For the text-containing cell, return its midpoint in (X, Y) coordinate format. 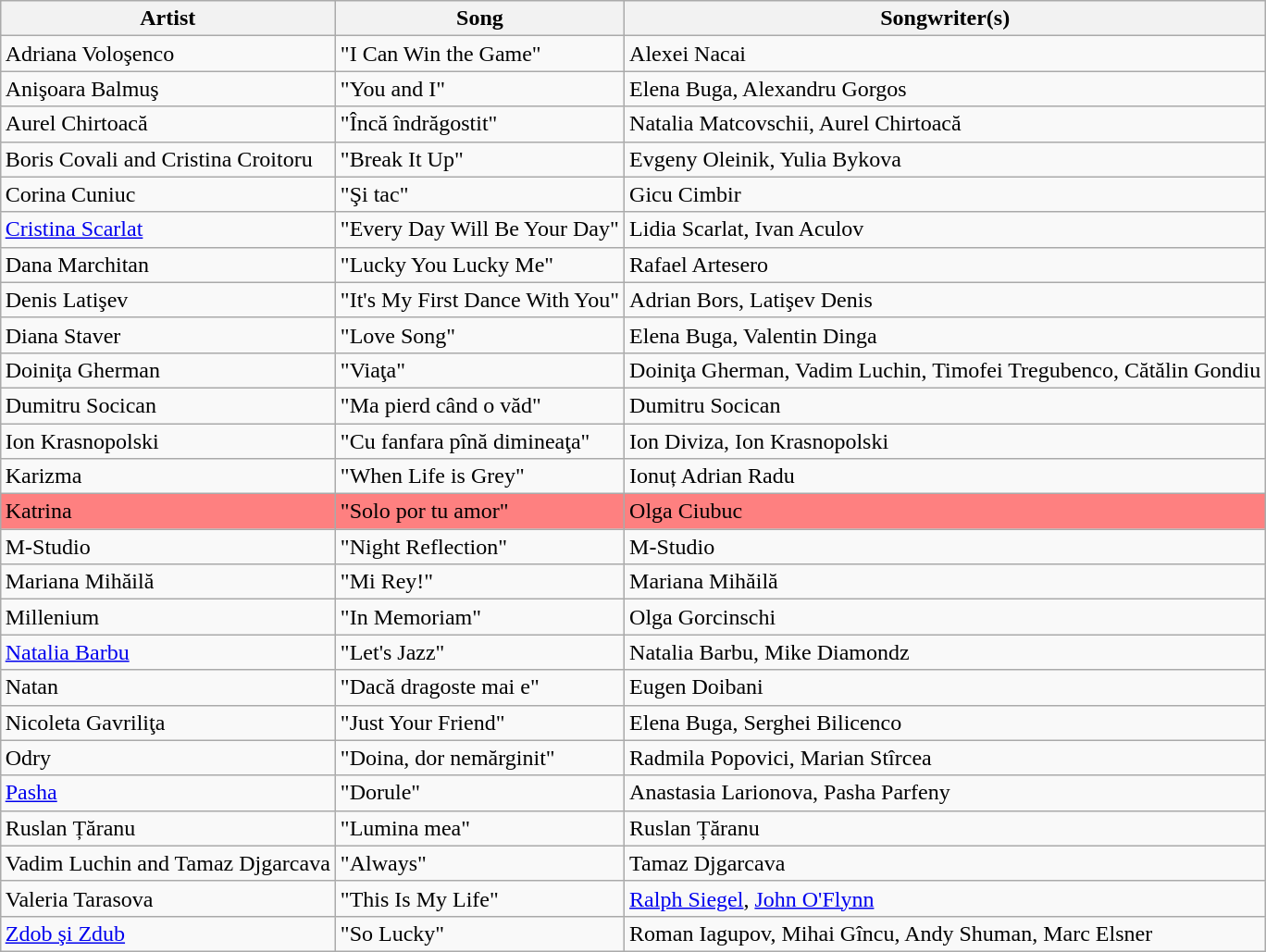
Cristina Scarlat (168, 229)
Roman Iagupov, Mihai Gîncu, Andy Shuman, Marc Elsner (946, 933)
Natalia Barbu (168, 652)
Boris Covali and Cristina Croitoru (168, 159)
"Break It Up" (479, 159)
"Let's Jazz" (479, 652)
Adrian Bors, Latişev Denis (946, 300)
Corina Cuniuc (168, 194)
Aurel Chirtoacă (168, 124)
"Cu fanfara pînă dimineaţa" (479, 441)
Natalia Barbu, Mike Diamondz (946, 652)
Anastasia Larionova, Pasha Parfeny (946, 793)
"Always" (479, 863)
"It's My First Dance With You" (479, 300)
Natalia Matcovschii, Aurel Chirtoacă (946, 124)
Ralph Siegel, John O'Flynn (946, 898)
Doiniţa Gherman, Vadim Luchin, Timofei Tregubenco, Cătălin Gondiu (946, 370)
Valeria Tarasova (168, 898)
Millenium (168, 617)
"Solo por tu amor" (479, 512)
"Viaţa" (479, 370)
Song (479, 19)
Odry (168, 758)
Evgeny Oleinik, Yulia Bykova (946, 159)
"Doina, dor nemărginit" (479, 758)
"So Lucky" (479, 933)
"In Memoriam" (479, 617)
"You and I" (479, 89)
Anişoara Balmuş (168, 89)
"Dacă dragoste mai e" (479, 687)
Dana Marchitan (168, 265)
Gicu Cimbir (946, 194)
Natan (168, 687)
"Love Song" (479, 335)
"Mi Rey!" (479, 582)
"This Is My Life" (479, 898)
Olga Ciubuc (946, 512)
Nicoleta Gavriliţa (168, 723)
"Dorule" (479, 793)
Karizma (168, 476)
Katrina (168, 512)
"Just Your Friend" (479, 723)
Doiniţa Gherman (168, 370)
"Încă îndrăgostit" (479, 124)
"When Life is Grey" (479, 476)
"Night Reflection" (479, 547)
"I Can Win the Game" (479, 54)
Ion Diviza, Ion Krasnopolski (946, 441)
Olga Gorcinschi (946, 617)
Radmila Popovici, Marian Stîrcea (946, 758)
Adriana Voloşenco (168, 54)
Songwriter(s) (946, 19)
Vadim Luchin and Tamaz Djgarcava (168, 863)
Alexei Nacai (946, 54)
Diana Staver (168, 335)
"Lucky You Lucky Me" (479, 265)
"Şi tac" (479, 194)
Rafael Artesero (946, 265)
"Every Day Will Be Your Day" (479, 229)
Elena Buga, Valentin Dinga (946, 335)
Zdob şi Zdub (168, 933)
"Ma pierd când o văd" (479, 405)
Pasha (168, 793)
Ion Krasnopolski (168, 441)
"Lumina mea" (479, 828)
Elena Buga, Serghei Bilicenco (946, 723)
Elena Buga, Alexandru Gorgos (946, 89)
Artist (168, 19)
Eugen Doibani (946, 687)
Tamaz Djgarcava (946, 863)
Ionuț Adrian Radu (946, 476)
Denis Latişev (168, 300)
Lidia Scarlat, Ivan Aculov (946, 229)
